Return (X, Y) of the center of cell containing provided text 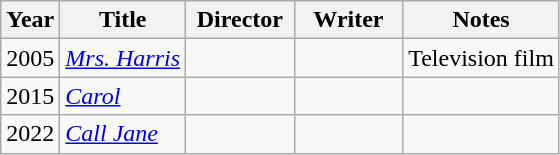
Mrs. Harris (123, 58)
Carol (123, 96)
Notes (482, 20)
2022 (30, 134)
Writer (348, 20)
2015 (30, 96)
Television film (482, 58)
Title (123, 20)
Call Jane (123, 134)
2005 (30, 58)
Director (240, 20)
Year (30, 20)
